Determine the (X, Y) coordinate at the center of the cell enclosing the given text.  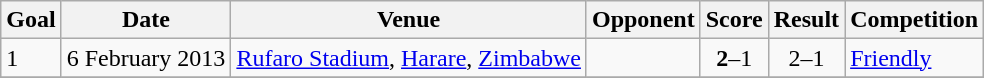
1 (31, 58)
Competition (914, 20)
6 February 2013 (146, 58)
Result (806, 20)
Date (146, 20)
Venue (409, 20)
Score (734, 20)
Friendly (914, 58)
Goal (31, 20)
Opponent (643, 20)
Rufaro Stadium, Harare, Zimbabwe (409, 58)
